Find where the given text appears and provide that cell's center as [x, y] coordinate. 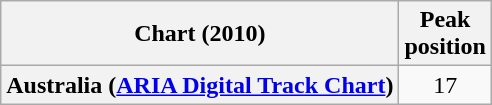
17 [445, 85]
Australia (ARIA Digital Track Chart) [200, 85]
Chart (2010) [200, 34]
Peakposition [445, 34]
